From the cell containing the given text, extract its center point as [x, y] coordinate. 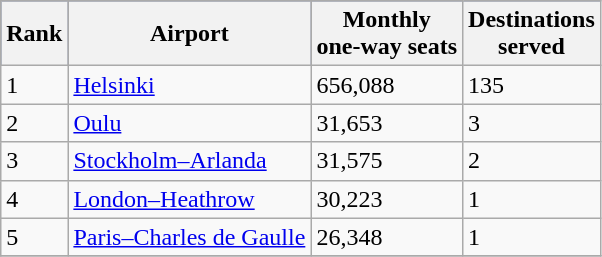
5 [34, 237]
31,575 [387, 161]
4 [34, 199]
Airport [190, 34]
135 [532, 85]
Destinationsserved [532, 34]
Stockholm–Arlanda [190, 161]
Monthlyone-way seats [387, 34]
31,653 [387, 123]
30,223 [387, 199]
Paris–Charles de Gaulle [190, 237]
Oulu [190, 123]
London–Heathrow [190, 199]
Helsinki [190, 85]
26,348 [387, 237]
656,088 [387, 85]
Rank [34, 34]
